Return (X, Y) of the center of cell containing provided text 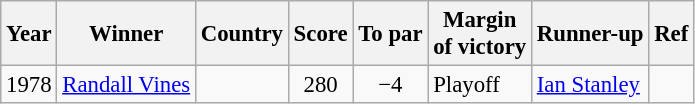
Score (320, 34)
Ian Stanley (590, 85)
Marginof victory (480, 34)
Randall Vines (126, 85)
1978 (29, 85)
Winner (126, 34)
Runner-up (590, 34)
−4 (390, 85)
Country (242, 34)
Year (29, 34)
To par (390, 34)
Ref (672, 34)
Playoff (480, 85)
280 (320, 85)
